Search for the cell housing the specified text and yield its [X, Y] center coordinate. 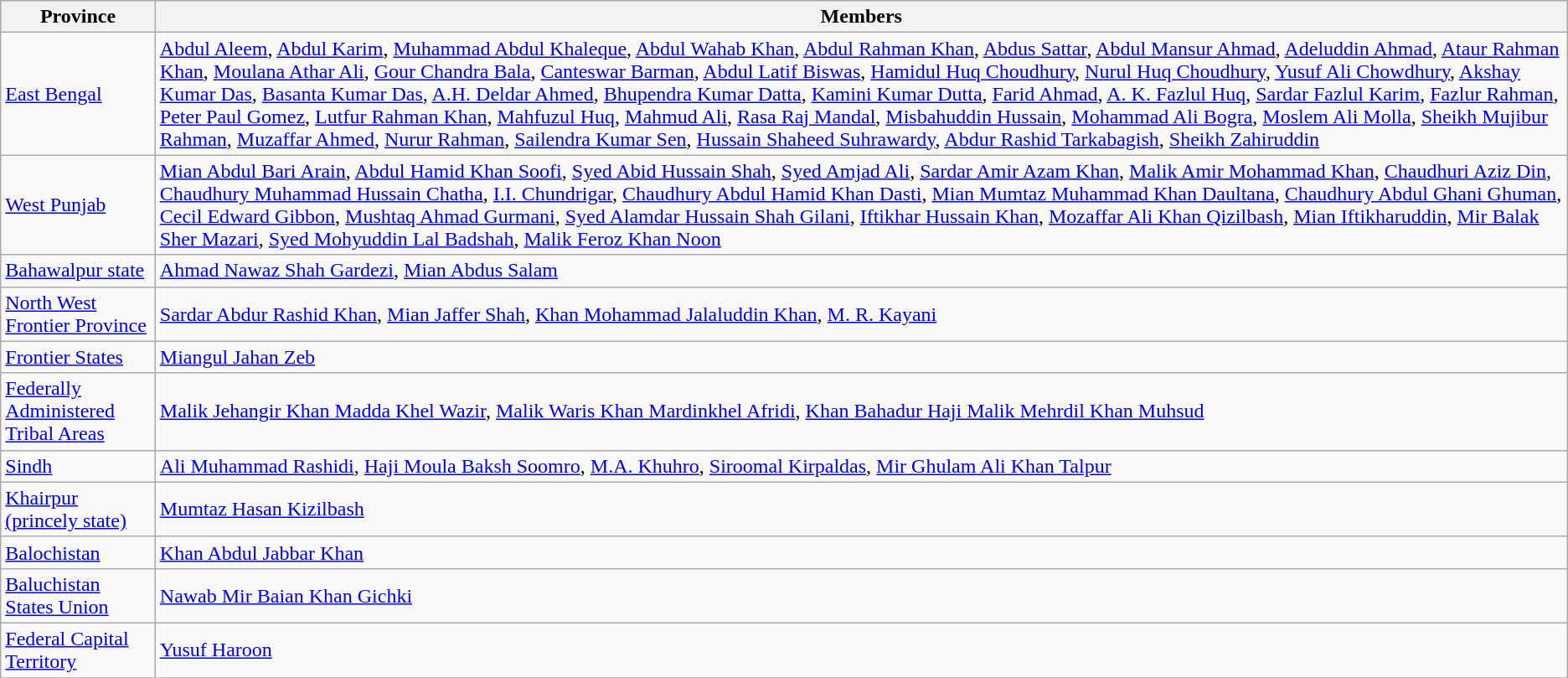
Sindh [79, 466]
Members [861, 17]
Yusuf Haroon [861, 650]
Bahawalpur state [79, 271]
Federally Administered Tribal Areas [79, 411]
Nawab Mir Baian Khan Gichki [861, 595]
East Bengal [79, 94]
Malik Jehangir Khan Madda Khel Wazir, Malik Waris Khan Mardinkhel Afridi, Khan Bahadur Haji Malik Mehrdil Khan Muhsud [861, 411]
Khan Abdul Jabbar Khan [861, 552]
Frontier States [79, 357]
Ahmad Nawaz Shah Gardezi, Mian Abdus Salam [861, 271]
Mumtaz Hasan Kizilbash [861, 510]
West Punjab [79, 204]
Balochistan [79, 552]
Ali Muhammad Rashidi, Haji Moula Baksh Soomro, M.A. Khuhro, Siroomal Kirpaldas, Mir Ghulam Ali Khan Talpur [861, 466]
Province [79, 17]
Federal Capital Territory [79, 650]
Baluchistan States Union [79, 595]
Sardar Abdur Rashid Khan, Mian Jaffer Shah, Khan Mohammad Jalaluddin Khan, M. R. Kayani [861, 313]
Miangul Jahan Zeb [861, 357]
Khairpur (princely state) [79, 510]
North West Frontier Province [79, 313]
